From the cell containing the given text, extract its center point as (X, Y) coordinate. 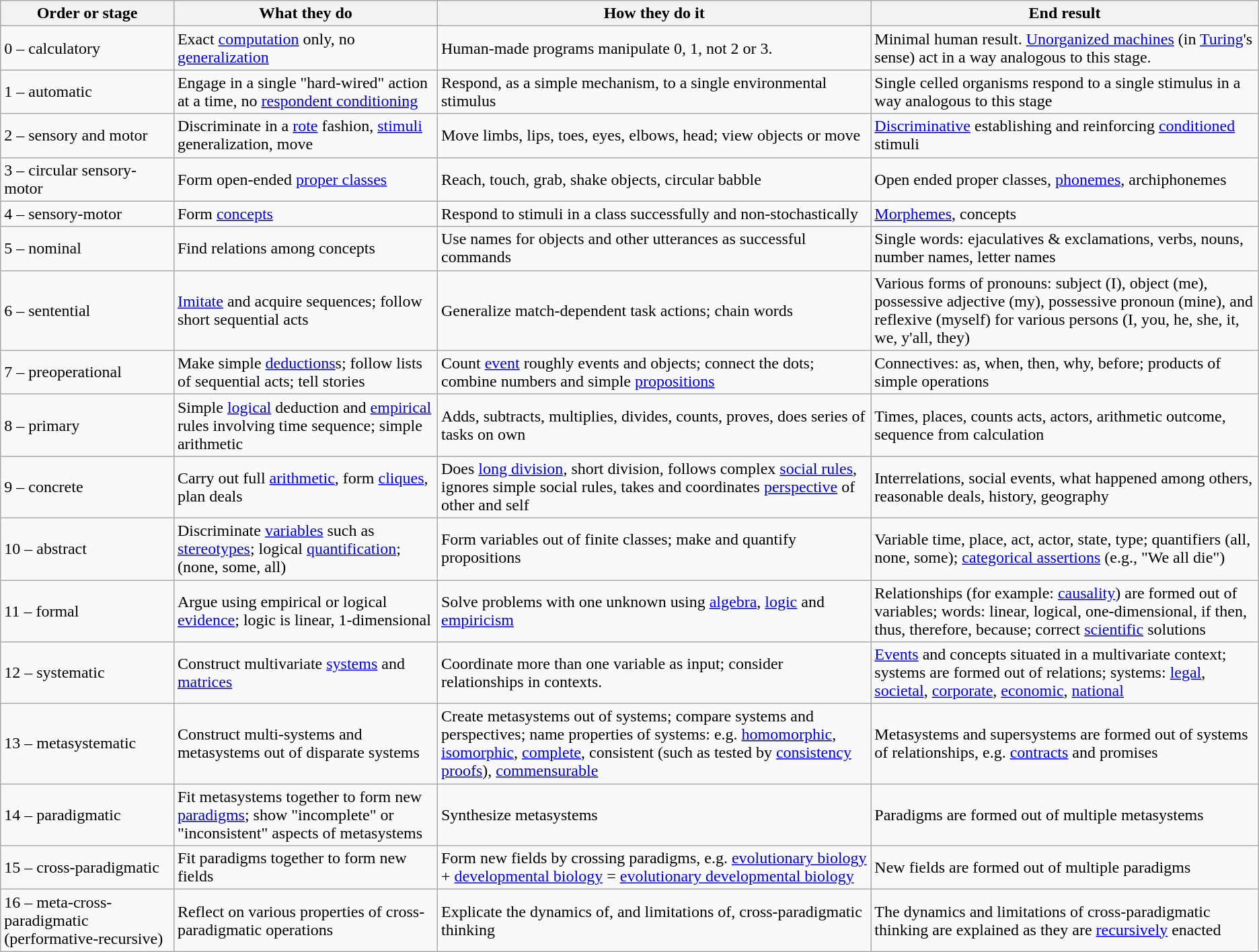
Count event roughly events and objects; connect the dots; combine numbers and simple propositions (654, 372)
4 – sensory-motor (87, 214)
Form new fields by crossing paradigms, e.g. evolutionary biology + developmental biology = evolutionary developmental biology (654, 867)
5 – nominal (87, 249)
Construct multivariate systems and matrices (305, 673)
Morphemes, concepts (1065, 214)
Times, places, counts acts, actors, arithmetic outcome, sequence from calculation (1065, 425)
How they do it (654, 13)
Generalize match-dependent task actions; chain words (654, 311)
10 – abstract (87, 549)
Form concepts (305, 214)
Adds, subtracts, multiplies, divides, counts, proves, does series of tasks on own (654, 425)
Construct multi-systems and metasystems out of disparate systems (305, 744)
1 – automatic (87, 91)
13 – metasystematic (87, 744)
Exact computation only, no generalization (305, 48)
14 – paradigmatic (87, 815)
Respond to stimuli in a class successfully and non-stochastically (654, 214)
Fit metasystems together to form new paradigms; show "incomplete" or "inconsistent" aspects of metasystems (305, 815)
What they do (305, 13)
15 – cross-paradigmatic (87, 867)
Argue using empirical or logical evidence; logic is linear, 1-dimensional (305, 610)
Discriminative establishing and reinforcing conditioned stimuli (1065, 136)
Variable time, place, act, actor, state, type; quantifiers (all, none, some); categorical assertions (e.g., "We all die") (1065, 549)
16 – meta-cross-paradigmatic (performative-recursive) (87, 920)
Minimal human result. Unorganized machines (in Turing's sense) act in a way analogous to this stage. (1065, 48)
Does long division, short division, follows complex social rules, ignores simple social rules, takes and coordinates perspective of other and self (654, 487)
Events and concepts situated in a multivariate context; systems are formed out of relations; systems: legal, societal, corporate, economic, national (1065, 673)
Discriminate in a rote fashion, stimuli generalization, move (305, 136)
Order or stage (87, 13)
Solve problems with one unknown using algebra, logic and empiricism (654, 610)
Reflect on various properties of cross-paradigmatic operations (305, 920)
Single celled organisms respond to a single stimulus in a way analogous to this stage (1065, 91)
The dynamics and limitations of cross-paradigmatic thinking are explained as they are recursively enacted (1065, 920)
12 – systematic (87, 673)
2 – sensory and motor (87, 136)
9 – concrete (87, 487)
Synthesize metasystems (654, 815)
Coordinate more than one variable as input; consider relationships in contexts. (654, 673)
Respond, as a simple mechanism, to a single environmental stimulus (654, 91)
Form variables out of finite classes; make and quantify propositions (654, 549)
Use names for objects and other utterances as successful commands (654, 249)
Move limbs, lips, toes, eyes, elbows, head; view objects or move (654, 136)
Engage in a single "hard-wired" action at a time, no respondent conditioning (305, 91)
0 – calculatory (87, 48)
Discriminate variables such as stereotypes; logical quantification; (none, some, all) (305, 549)
Paradigms are formed out of multiple metasystems (1065, 815)
Fit paradigms together to form new fields (305, 867)
Interrelations, social events, what happened among others, reasonable deals, history, geography (1065, 487)
Reach, touch, grab, shake objects, circular babble (654, 179)
Form open-ended proper classes (305, 179)
Single words: ejaculatives & exclamations, verbs, nouns, number names, letter names (1065, 249)
Human-made programs manipulate 0, 1, not 2 or 3. (654, 48)
Open ended proper classes, phonemes, archiphonemes (1065, 179)
Find relations among concepts (305, 249)
3 – circular sensory-motor (87, 179)
7 – preoperational (87, 372)
End result (1065, 13)
Explicate the dynamics of, and limitations of, cross-paradigmatic thinking (654, 920)
Imitate and acquire sequences; follow short sequential acts (305, 311)
Connectives: as, when, then, why, before; products of simple operations (1065, 372)
New fields are formed out of multiple paradigms (1065, 867)
6 – sentential (87, 311)
Simple logical deduction and empirical rules involving time sequence; simple arithmetic (305, 425)
11 – formal (87, 610)
Metasystems and supersystems are formed out of systems of relationships, e.g. contracts and promises (1065, 744)
8 – primary (87, 425)
Make simple deductionss; follow lists of sequential acts; tell stories (305, 372)
Carry out full arithmetic, form cliques, plan deals (305, 487)
